Detect which cell encompasses the target text, then output its (X, Y) center coordinate. 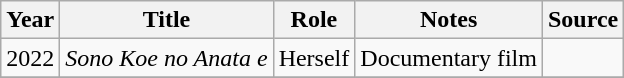
Source (582, 20)
Sono Koe no Anata e (166, 58)
Role (314, 20)
Notes (449, 20)
Herself (314, 58)
Year (30, 20)
2022 (30, 58)
Title (166, 20)
Documentary film (449, 58)
